Return (X, Y) of the center of cell containing provided text 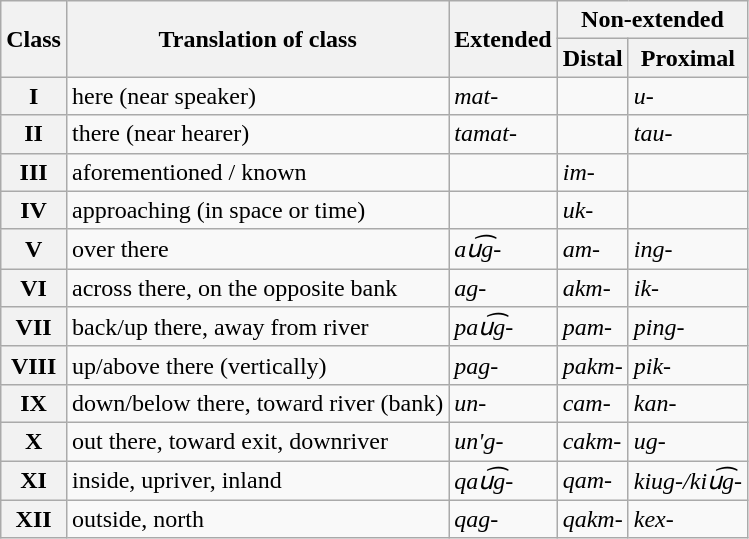
cakm- (592, 441)
am- (592, 249)
down/below there, toward river (bank) (257, 403)
Class (34, 39)
XI (34, 480)
ping- (688, 327)
outside, north (257, 519)
tau- (688, 134)
mat- (503, 96)
kan- (688, 403)
akm- (592, 288)
un'g- (503, 441)
I (34, 96)
au͡g- (503, 249)
IX (34, 403)
qag- (503, 519)
pag- (503, 365)
XII (34, 519)
kiug-/kiu͡g- (688, 480)
qakm- (592, 519)
ug- (688, 441)
III (34, 172)
Extended (503, 39)
ag- (503, 288)
pik- (688, 365)
tamat- (503, 134)
pam- (592, 327)
aforementioned / known (257, 172)
VIII (34, 365)
here (near speaker) (257, 96)
Distal (592, 58)
qam- (592, 480)
Translation of class (257, 39)
out there, toward exit, downriver (257, 441)
across there, on the opposite bank (257, 288)
back/up there, away from river (257, 327)
Non-extended (652, 20)
pau͡g- (503, 327)
u- (688, 96)
un- (503, 403)
V (34, 249)
II (34, 134)
ing- (688, 249)
qau͡g- (503, 480)
up/above there (vertically) (257, 365)
im- (592, 172)
ik- (688, 288)
approaching (in space or time) (257, 210)
X (34, 441)
VI (34, 288)
kex- (688, 519)
pakm- (592, 365)
over there (257, 249)
IV (34, 210)
cam- (592, 403)
there (near hearer) (257, 134)
VII (34, 327)
inside, upriver, inland (257, 480)
uk- (592, 210)
Proximal (688, 58)
